Extract the [X, Y] coordinate from the center of the cell holding the provided text.  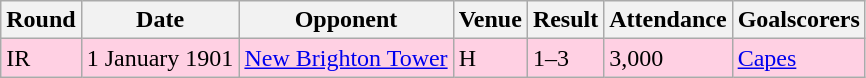
Goalscorers [798, 20]
Attendance [668, 20]
New Brighton Tower [346, 58]
IR [41, 58]
Date [160, 20]
Opponent [346, 20]
Round [41, 20]
Capes [798, 58]
H [490, 58]
1 January 1901 [160, 58]
1–3 [565, 58]
3,000 [668, 58]
Result [565, 20]
Venue [490, 20]
